Scan for the cell matching the given text and deliver its [X, Y] coordinate at center. 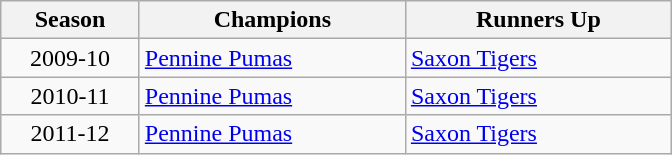
2011-12 [70, 134]
Runners Up [538, 20]
Season [70, 20]
Champions [272, 20]
2010-11 [70, 96]
2009-10 [70, 58]
